From the cell containing the given text, extract its center point as [x, y] coordinate. 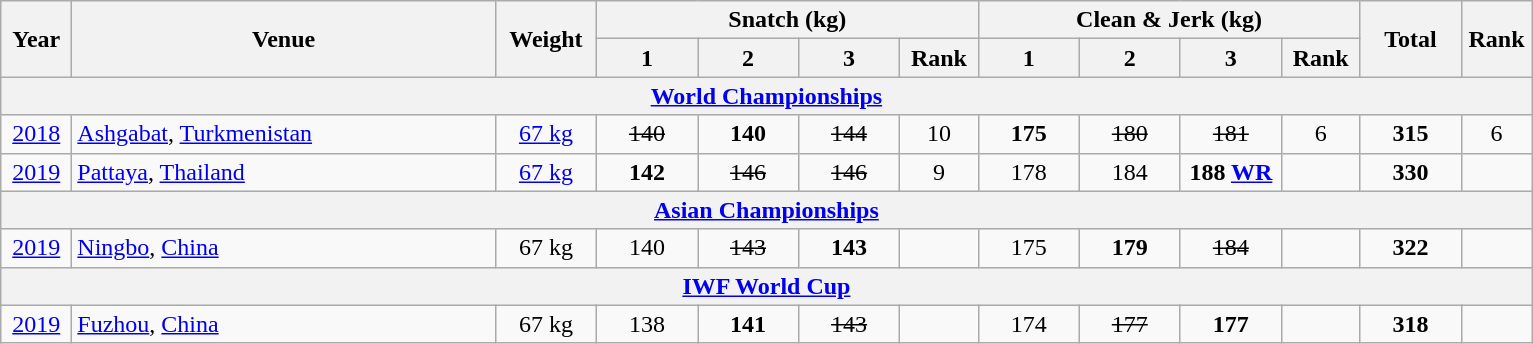
World Championships [766, 96]
Pattaya, Thailand [284, 172]
Ashgabat, Turkmenistan [284, 134]
141 [748, 324]
Total [1410, 39]
322 [1410, 248]
330 [1410, 172]
138 [646, 324]
IWF World Cup [766, 286]
178 [1028, 172]
Clean & Jerk (kg) [1169, 20]
2018 [36, 134]
Venue [284, 39]
Ningbo, China [284, 248]
180 [1130, 134]
179 [1130, 248]
Snatch (kg) [787, 20]
174 [1028, 324]
Weight [546, 39]
9 [940, 172]
181 [1230, 134]
10 [940, 134]
Fuzhou, China [284, 324]
188 WR [1230, 172]
Year [36, 39]
315 [1410, 134]
Asian Championships [766, 210]
142 [646, 172]
144 [850, 134]
318 [1410, 324]
